Scan for the cell matching the given text and deliver its [X, Y] coordinate at center. 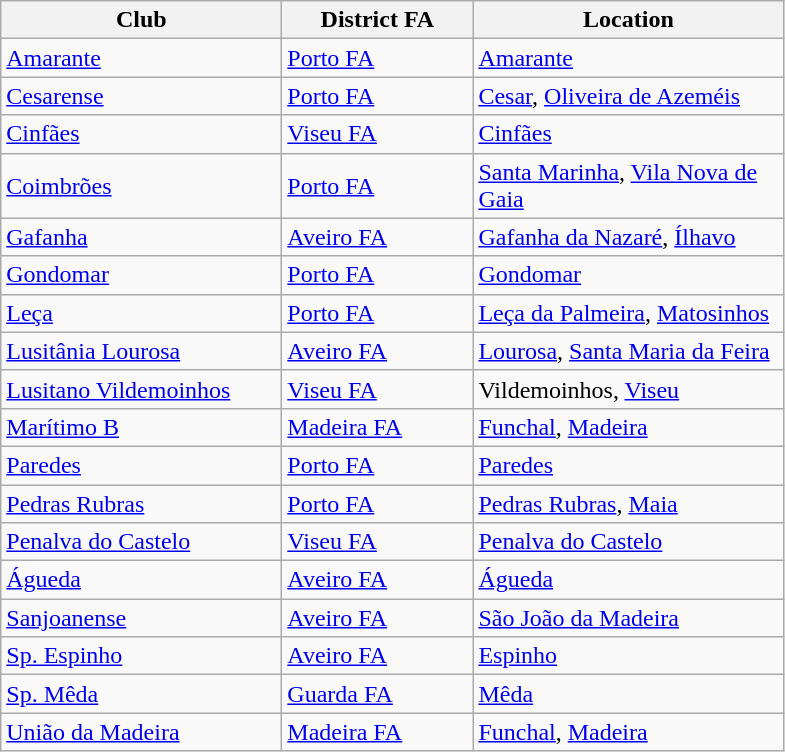
Lourosa, Santa Maria da Feira [628, 351]
Location [628, 20]
Marítimo B [142, 427]
União da Madeira [142, 732]
Gafanha [142, 237]
Pedras Rubras [142, 503]
Coimbrões [142, 186]
Lusitano Vildemoinhos [142, 389]
Club [142, 20]
Sanjoanense [142, 618]
Gafanha da Nazaré, Ílhavo [628, 237]
Lusitânia Lourosa [142, 351]
Sp. Espinho [142, 656]
São João da Madeira [628, 618]
Guarda FA [378, 694]
Leça [142, 313]
Santa Marinha, Vila Nova de Gaia [628, 186]
Sp. Mêda [142, 694]
District FA [378, 20]
Pedras Rubras, Maia [628, 503]
Leça da Palmeira, Matosinhos [628, 313]
Mêda [628, 694]
Cesar, Oliveira de Azeméis [628, 96]
Cesarense [142, 96]
Vildemoinhos, Viseu [628, 389]
Espinho [628, 656]
